Detect which cell encompasses the target text, then output its (x, y) center coordinate. 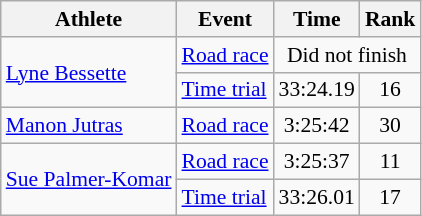
3:25:42 (317, 126)
17 (390, 197)
33:24.19 (317, 90)
Lyne Bessette (89, 72)
Athlete (89, 19)
3:25:37 (317, 162)
30 (390, 126)
Time (317, 19)
Event (226, 19)
Did not finish (348, 55)
Rank (390, 19)
Manon Jutras (89, 126)
16 (390, 90)
33:26.01 (317, 197)
11 (390, 162)
Sue Palmer-Komar (89, 180)
